Detect which cell encompasses the target text, then output its (x, y) center coordinate. 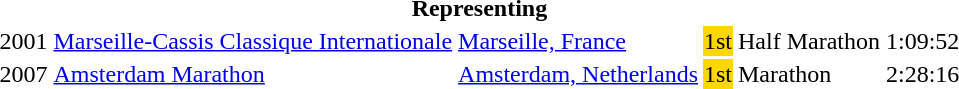
Half Marathon (810, 41)
Marathon (810, 74)
Marseille-Cassis Classique Internationale (253, 41)
Amsterdam, Netherlands (578, 74)
Marseille, France (578, 41)
Amsterdam Marathon (253, 74)
